Pinpoint the cell where the given text exists, returning its [X, Y] midpoint coordinate. 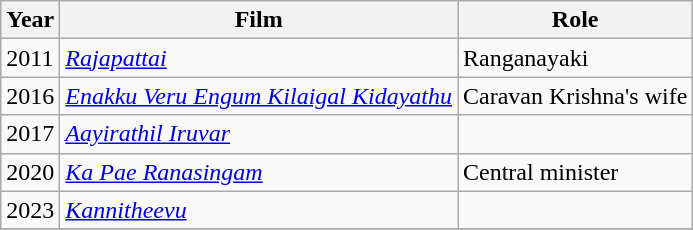
Rajapattai [259, 58]
Enakku Veru Engum Kilaigal Kidayathu [259, 96]
Role [576, 20]
Aayirathil Iruvar [259, 134]
Year [30, 20]
Caravan Krishna's wife [576, 96]
2017 [30, 134]
2023 [30, 210]
2020 [30, 172]
Film [259, 20]
Ka Pae Ranasingam [259, 172]
Ranganayaki [576, 58]
2016 [30, 96]
Central minister [576, 172]
2011 [30, 58]
Kannitheevu [259, 210]
